Identify which cell holds the provided text, then report its (X, Y) central coordinate. 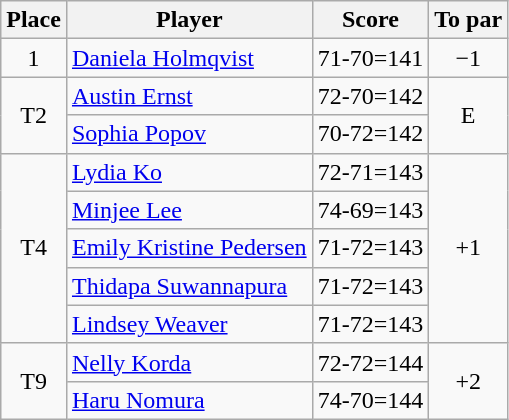
74-70=144 (370, 400)
Sophia Popov (189, 134)
Score (370, 20)
Place (34, 20)
1 (34, 58)
Haru Nomura (189, 400)
Thidapa Suwannapura (189, 286)
71-70=141 (370, 58)
+1 (468, 248)
Austin Ernst (189, 96)
72-72=144 (370, 362)
Player (189, 20)
70-72=142 (370, 134)
Emily Kristine Pedersen (189, 248)
+2 (468, 381)
Daniela Holmqvist (189, 58)
Minjee Lee (189, 210)
Lydia Ko (189, 172)
74-69=143 (370, 210)
72-71=143 (370, 172)
72-70=142 (370, 96)
T9 (34, 381)
T2 (34, 115)
−1 (468, 58)
T4 (34, 248)
Nelly Korda (189, 362)
To par (468, 20)
Lindsey Weaver (189, 324)
E (468, 115)
